Capture the cell that displays the provided text and extract its (X, Y) central coordinate. 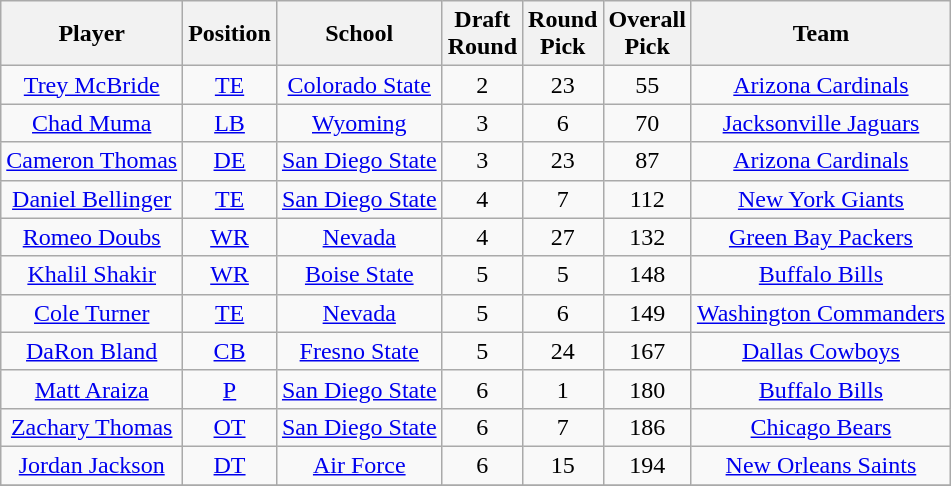
Boise State (359, 275)
1 (563, 389)
149 (647, 313)
Zachary Thomas (92, 427)
Khalil Shakir (92, 275)
Romeo Doubs (92, 237)
15 (563, 465)
School (359, 34)
DaRon Bland (92, 351)
24 (563, 351)
186 (647, 427)
Jacksonville Jaguars (820, 123)
DraftRound (482, 34)
Team (820, 34)
87 (647, 161)
LB (230, 123)
Daniel Bellinger (92, 199)
Cole Turner (92, 313)
27 (563, 237)
CB (230, 351)
DT (230, 465)
Wyoming (359, 123)
194 (647, 465)
180 (647, 389)
Washington Commanders (820, 313)
Chicago Bears (820, 427)
148 (647, 275)
Air Force (359, 465)
P (230, 389)
Position (230, 34)
Dallas Cowboys (820, 351)
55 (647, 85)
New Orleans Saints (820, 465)
Trey McBride (92, 85)
Jordan Jackson (92, 465)
Cameron Thomas (92, 161)
OverallPick (647, 34)
Green Bay Packers (820, 237)
OT (230, 427)
70 (647, 123)
Colorado State (359, 85)
Chad Muma (92, 123)
Fresno State (359, 351)
RoundPick (563, 34)
167 (647, 351)
112 (647, 199)
DE (230, 161)
Player (92, 34)
2 (482, 85)
Matt Araiza (92, 389)
132 (647, 237)
New York Giants (820, 199)
